From the cell containing the given text, extract its center point as (X, Y) coordinate. 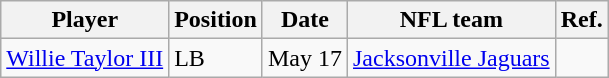
Position (216, 20)
LB (216, 58)
Ref. (582, 20)
NFL team (451, 20)
Player (85, 20)
Willie Taylor III (85, 58)
Jacksonville Jaguars (451, 58)
May 17 (304, 58)
Date (304, 20)
